Detect which cell encompasses the target text, then output its (x, y) center coordinate. 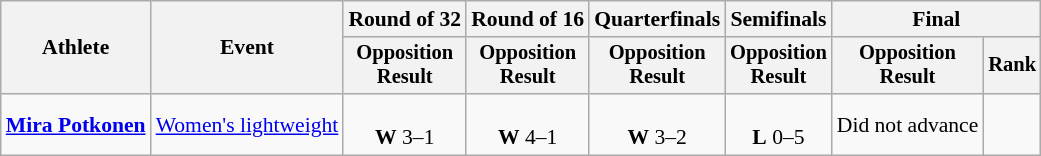
Round of 16 (528, 19)
Athlete (76, 48)
W 4–1 (528, 124)
Did not advance (908, 124)
Round of 32 (404, 19)
W 3–2 (657, 124)
Mira Potkonen (76, 124)
Event (248, 48)
Final (936, 19)
Semifinals (778, 19)
W 3–1 (404, 124)
Quarterfinals (657, 19)
Women's lightweight (248, 124)
L 0–5 (778, 124)
Rank (1012, 66)
